Scan for the cell matching the given text and deliver its [X, Y] coordinate at center. 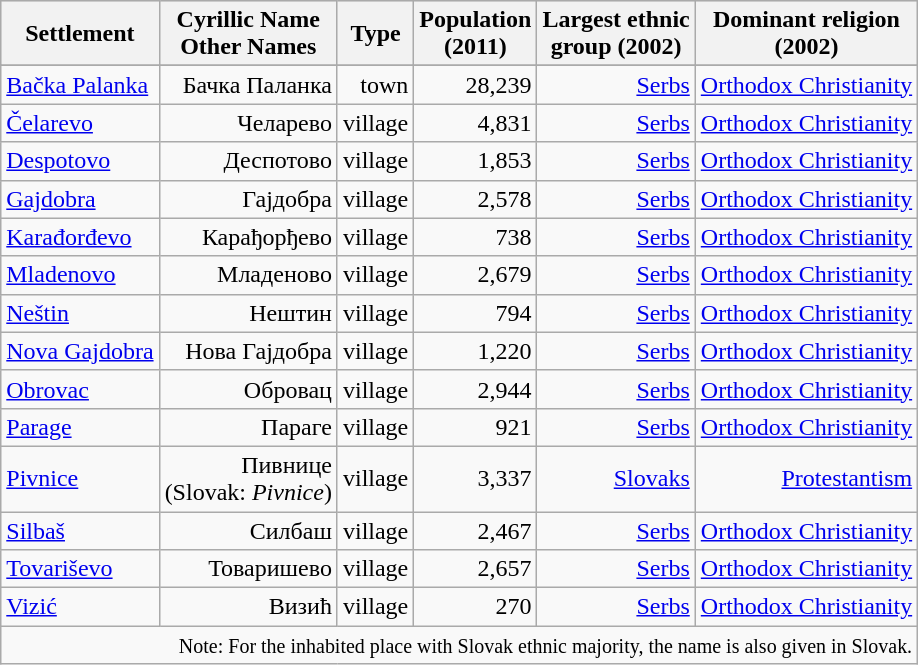
Параге [248, 427]
2,467 [476, 531]
Cyrillic NameOther Names [248, 34]
Бачка Паланка [248, 85]
town [375, 85]
Нова Гајдобра [248, 351]
Population(2011) [476, 34]
794 [476, 313]
Silbaš [80, 531]
Младеново [248, 275]
1,853 [476, 161]
1,220 [476, 351]
Nova Gajdobra [80, 351]
Despotovo [80, 161]
Челарево [248, 123]
921 [476, 427]
Parage [80, 427]
Деспотово [248, 161]
Protestantism [806, 478]
Type [375, 34]
Gajdobra [80, 199]
28,239 [476, 85]
Гајдобра [248, 199]
4,831 [476, 123]
Mladenovo [80, 275]
Силбаш [248, 531]
Bačka Palanka [80, 85]
Товаришево [248, 569]
Tovariševo [80, 569]
Largest ethnicgroup (2002) [616, 34]
Обровац [248, 389]
Neštin [80, 313]
Note: For the inhabited place with Slovak ethnic majority, the name is also given in Slovak. [460, 645]
Slovaks [616, 478]
2,578 [476, 199]
Карађорђево [248, 237]
Obrovac [80, 389]
Pivnice [80, 478]
Визић [248, 607]
Dominant religion(2002) [806, 34]
Vizić [80, 607]
270 [476, 607]
Čelarevo [80, 123]
738 [476, 237]
Пивнице(Slovak: Pivnice) [248, 478]
Settlement [80, 34]
3,337 [476, 478]
2,679 [476, 275]
2,944 [476, 389]
Нештин [248, 313]
Karađorđevo [80, 237]
2,657 [476, 569]
